For the text-containing cell, return its midpoint in (x, y) coordinate format. 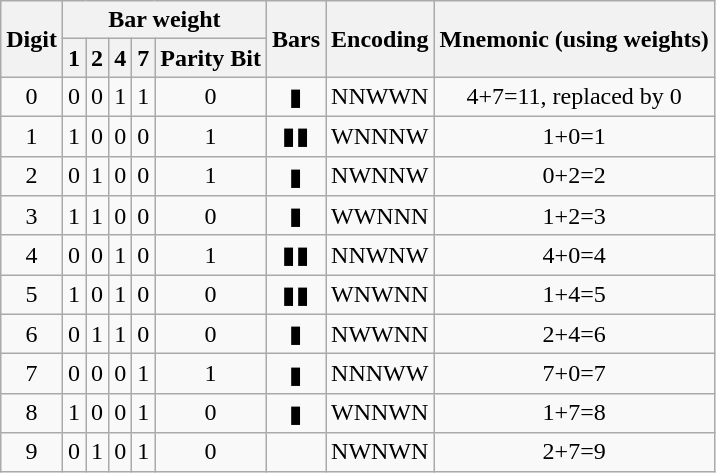
9 (32, 452)
1+7=8 (574, 413)
4+7=11, replaced by 0 (574, 97)
3 (32, 216)
7+0=7 (574, 374)
6 (32, 334)
8 (32, 413)
Bars (296, 39)
1+2=3 (574, 216)
Parity Bit (211, 58)
Mnemonic (using weights) (574, 39)
2+4=6 (574, 334)
NWNWN (380, 452)
WWNNN (380, 216)
Bar weight (164, 20)
WNWNN (380, 295)
4+0=4 (574, 255)
Digit (32, 39)
1+0=1 (574, 136)
Encoding (380, 39)
1+4=5 (574, 295)
NNWNW (380, 255)
NNWWN (380, 97)
WNNNW (380, 136)
NWNNW (380, 176)
0+2=2 (574, 176)
WNNWN (380, 413)
2+7=9 (574, 452)
NNNWW (380, 374)
NWWNN (380, 334)
5 (32, 295)
